Return the (x, y) coordinate for the center point of the cell that contains the specified text.  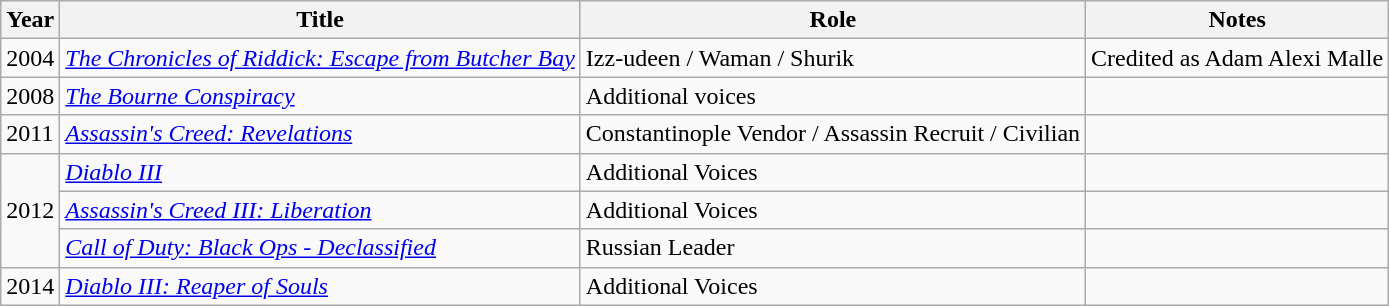
Title (320, 20)
Russian Leader (832, 248)
Diablo III (320, 172)
The Chronicles of Riddick: Escape from Butcher Bay (320, 58)
Role (832, 20)
The Bourne Conspiracy (320, 96)
Izz-udeen / Waman / Shurik (832, 58)
2012 (30, 210)
Additional voices (832, 96)
Notes (1238, 20)
Assassin's Creed III: Liberation (320, 210)
Diablo III: Reaper of Souls (320, 286)
2011 (30, 134)
Credited as Adam Alexi Malle (1238, 58)
2014 (30, 286)
2004 (30, 58)
Call of Duty: Black Ops - Declassified (320, 248)
2008 (30, 96)
Constantinople Vendor / Assassin Recruit / Civilian (832, 134)
Assassin's Creed: Revelations (320, 134)
Year (30, 20)
